Search for the cell housing the specified text and yield its [X, Y] center coordinate. 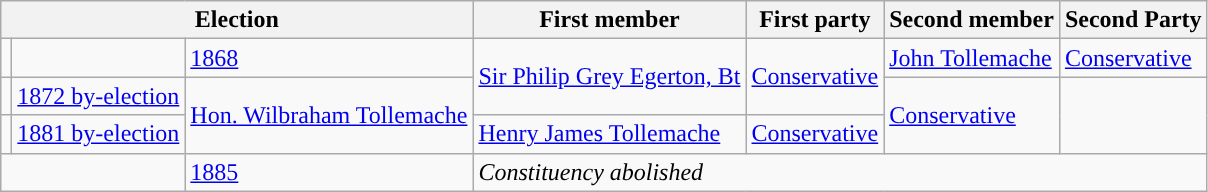
Sir Philip Grey Egerton, Bt [610, 77]
First member [610, 20]
Election [237, 20]
First party [815, 20]
Henry James Tollemache [610, 134]
1868 [329, 58]
1885 [329, 172]
Constituency abolished [840, 172]
John Tollemache [972, 58]
1872 by-election [98, 96]
1881 by-election [98, 134]
Second Party [1133, 20]
Hon. Wilbraham Tollemache [329, 115]
Second member [972, 20]
